Pinpoint the cell where the given text exists, returning its (X, Y) midpoint coordinate. 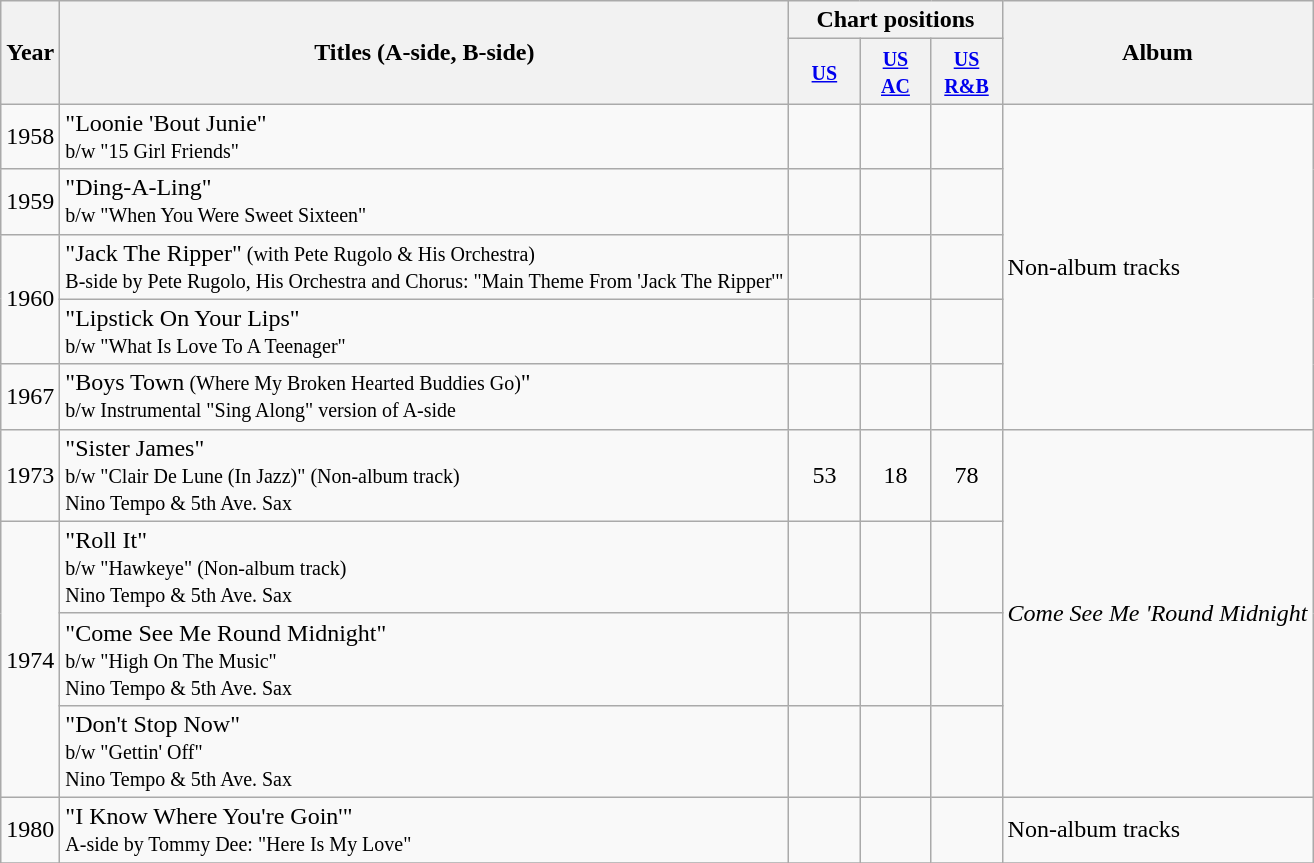
1973 (30, 475)
"Sister James"b/w "Clair De Lune (In Jazz)" (Non-album track)Nino Tempo & 5th Ave. Sax (424, 475)
USAC (896, 72)
US R&B (966, 72)
"Boys Town (Where My Broken Hearted Buddies Go)"b/w Instrumental "Sing Along" version of A-side (424, 396)
1958 (30, 136)
1967 (30, 396)
"Lipstick On Your Lips"b/w "What Is Love To A Teenager" (424, 332)
"Roll It"b/w "Hawkeye" (Non-album track)Nino Tempo & 5th Ave. Sax (424, 567)
1974 (30, 659)
53 (824, 475)
1960 (30, 299)
Titles (A-side, B-side) (424, 52)
1980 (30, 830)
Year (30, 52)
18 (896, 475)
"Don't Stop Now"b/w "Gettin' Off"Nino Tempo & 5th Ave. Sax (424, 751)
Album (1158, 52)
78 (966, 475)
Chart positions (896, 20)
"Ding-A-Ling"b/w "When You Were Sweet Sixteen" (424, 202)
"Come See Me Round Midnight"b/w "High On The Music"Nino Tempo & 5th Ave. Sax (424, 659)
US (824, 72)
"Jack The Ripper" (with Pete Rugolo & His Orchestra)B-side by Pete Rugolo, His Orchestra and Chorus: "Main Theme From 'Jack The Ripper'" (424, 266)
1959 (30, 202)
"Loonie 'Bout Junie"b/w "15 Girl Friends" (424, 136)
Come See Me 'Round Midnight (1158, 613)
"I Know Where You're Goin'"A-side by Tommy Dee: "Here Is My Love" (424, 830)
